Output the (x, y) coordinate of the center of the cell containing the given text.  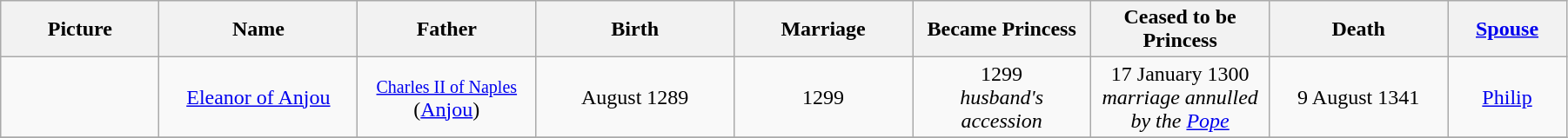
Philip (1507, 97)
Ceased to be Princess (1180, 30)
1299husband's accession (1002, 97)
17 January 1300marriage annulled by the Pope (1180, 97)
Became Princess (1002, 30)
Father (447, 30)
Charles II of Naples (Anjou) (447, 97)
August 1289 (635, 97)
Name (258, 30)
Spouse (1507, 30)
Picture (80, 30)
Death (1359, 30)
9 August 1341 (1359, 97)
Marriage (823, 30)
Birth (635, 30)
Eleanor of Anjou (258, 97)
1299 (823, 97)
